Provide the (X, Y) coordinate of the cell's center where the given text is located.  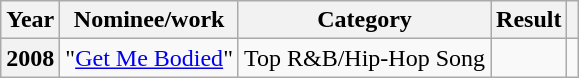
"Get Me Bodied" (150, 58)
Result (529, 20)
2008 (30, 58)
Category (364, 20)
Year (30, 20)
Top R&B/Hip-Hop Song (364, 58)
Nominee/work (150, 20)
